Provide the [X, Y] coordinate of the cell's center where the given text is located.  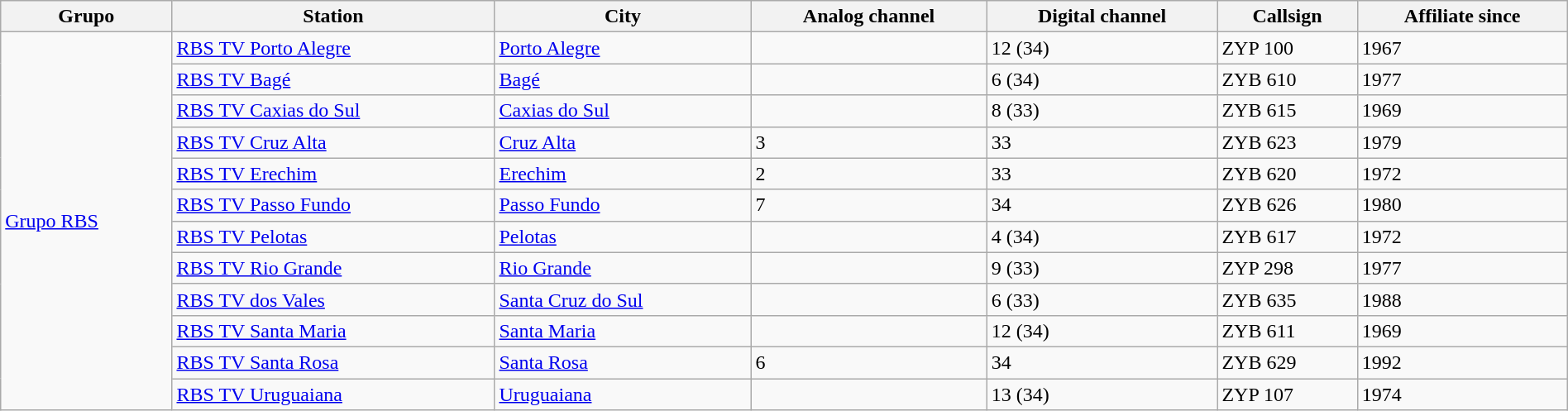
ZYB 629 [1287, 362]
1992 [1462, 362]
1967 [1462, 48]
Grupo [86, 17]
Uruguaiana [623, 394]
6 (34) [1102, 79]
ZYP 100 [1287, 48]
ZYP 107 [1287, 394]
RBS TV Bagé [333, 79]
9 (33) [1102, 268]
Affiliate since [1462, 17]
Santa Rosa [623, 362]
6 [868, 362]
8 (33) [1102, 111]
Santa Maria [623, 331]
ZYB 610 [1287, 79]
Porto Alegre [623, 48]
City [623, 17]
RBS TV Uruguaiana [333, 394]
RBS TV dos Vales [333, 299]
Caxias do Sul [623, 111]
Santa Cruz do Sul [623, 299]
Station [333, 17]
RBS TV Rio Grande [333, 268]
ZYB 626 [1287, 205]
RBS TV Santa Maria [333, 331]
ZYB 623 [1287, 142]
13 (34) [1102, 394]
Grupo RBS [86, 222]
Analog channel [868, 17]
Passo Fundo [623, 205]
ZYB 615 [1287, 111]
RBS TV Porto Alegre [333, 48]
ZYP 298 [1287, 268]
RBS TV Caxias do Sul [333, 111]
RBS TV Passo Fundo [333, 205]
Digital channel [1102, 17]
Pelotas [623, 237]
1988 [1462, 299]
RBS TV Santa Rosa [333, 362]
ZYB 617 [1287, 237]
3 [868, 142]
Cruz Alta [623, 142]
Erechim [623, 174]
RBS TV Cruz Alta [333, 142]
ZYB 635 [1287, 299]
ZYB 620 [1287, 174]
6 (33) [1102, 299]
Rio Grande [623, 268]
1980 [1462, 205]
ZYB 611 [1287, 331]
RBS TV Erechim [333, 174]
2 [868, 174]
4 (34) [1102, 237]
Callsign [1287, 17]
1974 [1462, 394]
RBS TV Pelotas [333, 237]
7 [868, 205]
Bagé [623, 79]
1979 [1462, 142]
